Find where the given text appears and provide that cell's center as (X, Y) coordinate. 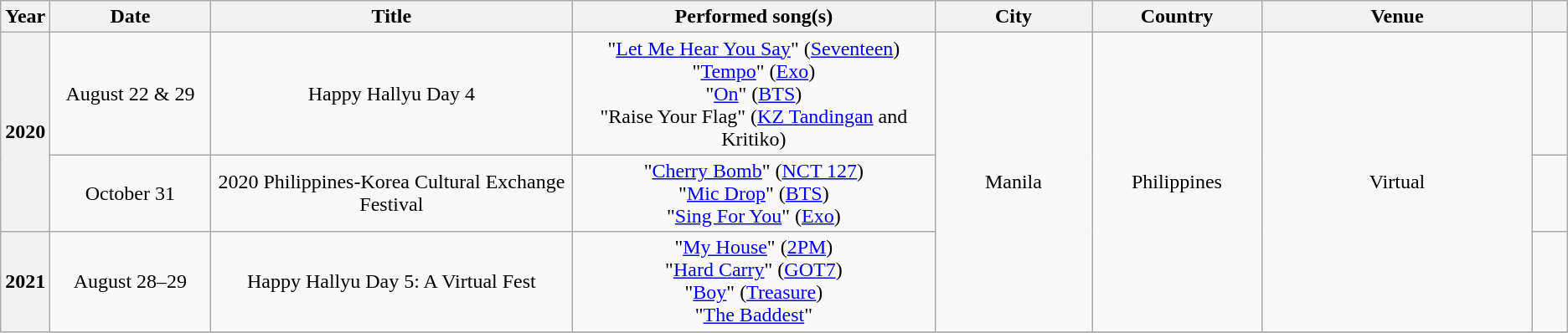
2020 Philippines-Korea Cultural Exchange Festival (392, 193)
"Let Me Hear You Say" (Seventeen)"Tempo" (Exo)"On" (BTS) "Raise Your Flag" (KZ Tandingan and Kritiko) (754, 94)
August 22 & 29 (131, 94)
"Cherry Bomb" (NCT 127)"Mic Drop" (BTS)"Sing For You" (Exo) (754, 193)
Title (392, 17)
Philippines (1177, 182)
Year (25, 17)
Date (131, 17)
Happy Hallyu Day 5: A Virtual Fest (392, 281)
2021 (25, 281)
2020 (25, 132)
Virtual (1397, 182)
October 31 (131, 193)
City (1014, 17)
Happy Hallyu Day 4 (392, 94)
Venue (1397, 17)
August 28–29 (131, 281)
"My House" (2PM)"Hard Carry" (GOT7)"Boy" (Treasure) "The Baddest" (754, 281)
Manila (1014, 182)
Performed song(s) (754, 17)
Country (1177, 17)
